Find where the given text appears and provide that cell's center as [X, Y] coordinate. 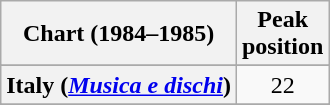
22 [282, 85]
Chart (1984–1985) [119, 34]
Italy (Musica e dischi) [119, 85]
Peakposition [282, 34]
